Scan for the cell matching the given text and deliver its [X, Y] coordinate at center. 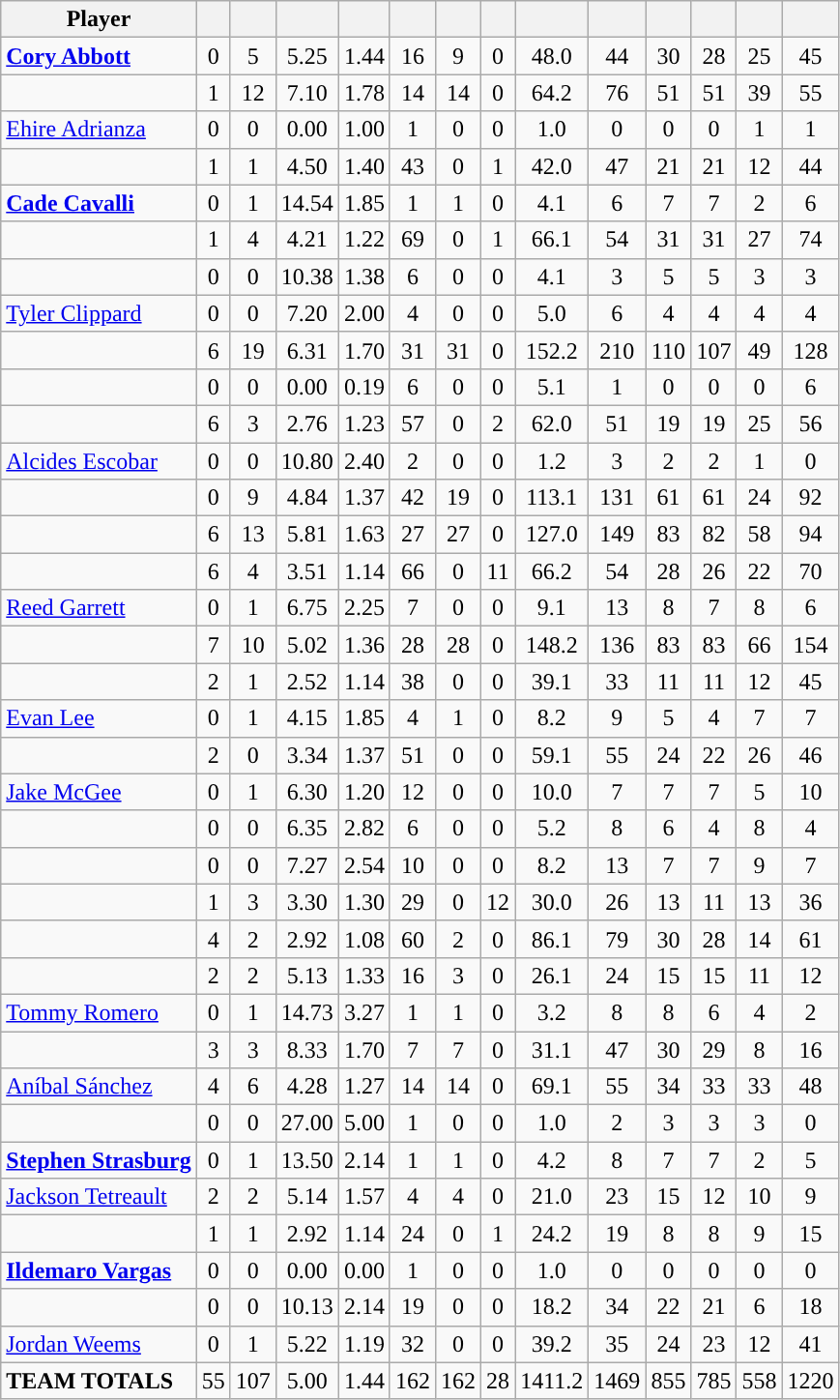
24.2 [552, 1234]
Alcides Escobar [99, 461]
785 [713, 1381]
1.78 [363, 93]
Cory Abbott [99, 56]
76 [617, 93]
1.33 [363, 976]
2.54 [363, 865]
1411.2 [552, 1381]
66.2 [552, 571]
1.27 [363, 1087]
43 [412, 166]
136 [617, 645]
148.2 [552, 645]
0.19 [363, 387]
Cade Cavalli [99, 203]
4.21 [307, 240]
4.28 [307, 1087]
48 [810, 1087]
1.19 [363, 1344]
31.1 [552, 1049]
128 [810, 350]
2.82 [363, 829]
1220 [810, 1381]
13.50 [307, 1160]
36 [810, 902]
56 [810, 423]
58 [760, 535]
110 [669, 350]
66.1 [552, 240]
5.1 [552, 387]
Tyler Clippard [99, 313]
1.00 [363, 130]
Evan Lee [99, 718]
113.1 [552, 498]
62.0 [552, 423]
152.2 [552, 350]
14.73 [307, 1012]
10.80 [307, 461]
3.2 [552, 1012]
21.0 [552, 1197]
18.2 [552, 1307]
3.30 [307, 902]
94 [810, 535]
3.27 [363, 1012]
42 [412, 498]
Aníbal Sánchez [99, 1087]
1.20 [363, 792]
2.40 [363, 461]
2.52 [307, 682]
2.00 [363, 313]
154 [810, 645]
3.34 [307, 755]
30.0 [552, 902]
4.15 [307, 718]
5.02 [307, 645]
4.2 [552, 1160]
42.0 [552, 166]
Ildemaro Vargas [99, 1270]
1.2 [552, 461]
39 [760, 93]
1.63 [363, 535]
57 [412, 423]
1.40 [363, 166]
26.1 [552, 976]
86.1 [552, 939]
41 [810, 1344]
Jackson Tetreault [99, 1197]
6.30 [307, 792]
69 [412, 240]
39.1 [552, 682]
59.1 [552, 755]
92 [810, 498]
Jordan Weems [99, 1344]
2.76 [307, 423]
855 [669, 1381]
10.0 [552, 792]
1469 [617, 1381]
5.81 [307, 535]
1.36 [363, 645]
18 [810, 1307]
1.30 [363, 902]
49 [760, 350]
558 [760, 1381]
32 [412, 1344]
7.27 [307, 865]
1.38 [363, 277]
5.25 [307, 56]
35 [617, 1344]
3.51 [307, 571]
7.10 [307, 93]
5.13 [307, 976]
5.14 [307, 1197]
1.23 [363, 423]
14.54 [307, 203]
Tommy Romero [99, 1012]
Jake McGee [99, 792]
Player [99, 19]
5.0 [552, 313]
79 [617, 939]
10.38 [307, 277]
TEAM TOTALS [99, 1381]
6.75 [307, 608]
74 [810, 240]
60 [412, 939]
6.35 [307, 829]
5.22 [307, 1344]
127.0 [552, 535]
131 [617, 498]
6.31 [307, 350]
82 [713, 535]
1.57 [363, 1197]
39.2 [552, 1344]
9.1 [552, 608]
4.50 [307, 166]
210 [617, 350]
70 [810, 571]
48.0 [552, 56]
69.1 [552, 1087]
4.84 [307, 498]
64.2 [552, 93]
5.2 [552, 829]
1.08 [363, 939]
38 [412, 682]
27.00 [307, 1123]
1.22 [363, 240]
2.25 [363, 608]
10.13 [307, 1307]
46 [810, 755]
Reed Garrett [99, 608]
7.20 [307, 313]
Ehire Adrianza [99, 130]
8.33 [307, 1049]
149 [617, 535]
Stephen Strasburg [99, 1160]
